Locate the cell with the specified text and output its (X, Y) center coordinate. 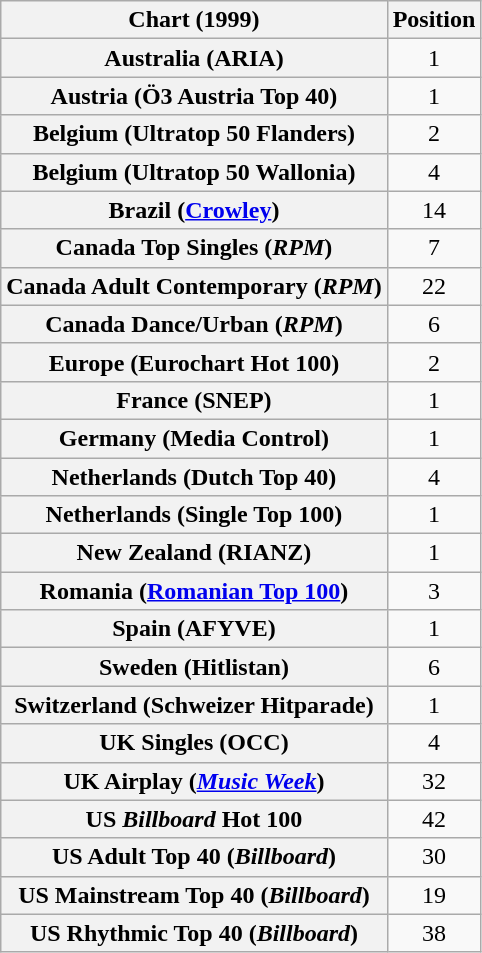
Canada Top Singles (RPM) (194, 248)
Romania (Romanian Top 100) (194, 591)
Europe (Eurochart Hot 100) (194, 362)
UK Singles (OCC) (194, 743)
7 (434, 248)
New Zealand (RIANZ) (194, 553)
Brazil (Crowley) (194, 210)
Position (434, 20)
Netherlands (Single Top 100) (194, 515)
Canada Adult Contemporary (RPM) (194, 286)
US Rhythmic Top 40 (Billboard) (194, 933)
UK Airplay (Music Week) (194, 781)
22 (434, 286)
Canada Dance/Urban (RPM) (194, 324)
US Mainstream Top 40 (Billboard) (194, 895)
Netherlands (Dutch Top 40) (194, 477)
Switzerland (Schweizer Hitparade) (194, 705)
Spain (AFYVE) (194, 629)
32 (434, 781)
19 (434, 895)
42 (434, 819)
Belgium (Ultratop 50 Wallonia) (194, 172)
Belgium (Ultratop 50 Flanders) (194, 134)
Australia (ARIA) (194, 58)
US Adult Top 40 (Billboard) (194, 857)
Germany (Media Control) (194, 438)
3 (434, 591)
30 (434, 857)
France (SNEP) (194, 400)
Chart (1999) (194, 20)
14 (434, 210)
Austria (Ö3 Austria Top 40) (194, 96)
Sweden (Hitlistan) (194, 667)
US Billboard Hot 100 (194, 819)
38 (434, 933)
